Locate the cell with the specified text and output its [x, y] center coordinate. 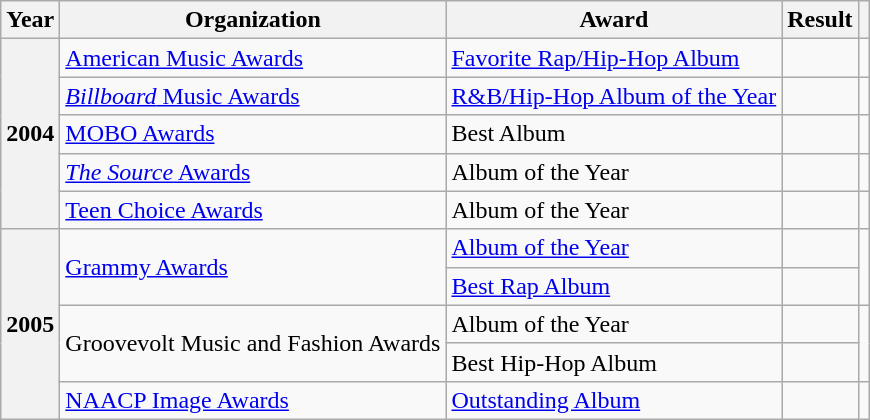
2005 [30, 324]
Teen Choice Awards [253, 210]
Organization [253, 20]
Favorite Rap/Hip-Hop Album [614, 58]
Year [30, 20]
Award [614, 20]
R&B/Hip-Hop Album of the Year [614, 96]
The Source Awards [253, 172]
Best Album [614, 134]
American Music Awards [253, 58]
MOBO Awards [253, 134]
NAACP Image Awards [253, 400]
Best Hip-Hop Album [614, 362]
Outstanding Album [614, 400]
Groovevolt Music and Fashion Awards [253, 343]
2004 [30, 134]
Best Rap Album [614, 286]
Billboard Music Awards [253, 96]
Result [820, 20]
Grammy Awards [253, 267]
